Identify which cell holds the provided text, then report its (x, y) central coordinate. 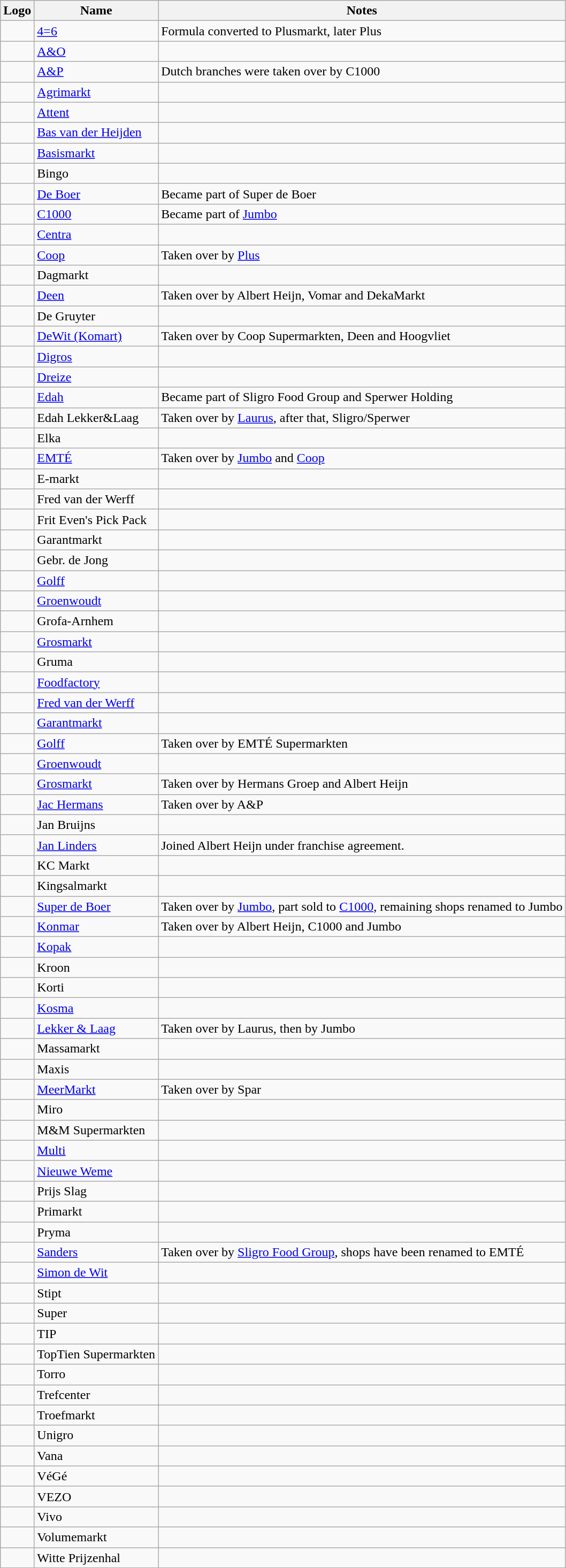
Kosma (96, 1008)
Witte Prijzenhal (96, 1558)
Lekker & Laag (96, 1028)
Jan Linders (96, 845)
Vivo (96, 1517)
Taken over by Albert Heijn, Vomar and DekaMarkt (362, 296)
Unigro (96, 1435)
Volumemarkt (96, 1537)
Logo (17, 11)
Kopak (96, 947)
Taken over by Hermans Groep and Albert Heijn (362, 784)
Primarkt (96, 1211)
Name (96, 11)
Taken over by Laurus, after that, Sligro/Sperwer (362, 418)
Simon de Wit (96, 1273)
Centra (96, 234)
Dutch branches were taken over by C1000 (362, 72)
C1000 (96, 214)
Miro (96, 1110)
A&O (96, 51)
Taken over by Coop Supermarkten, Deen and Hoogvliet (362, 336)
Trefcenter (96, 1395)
Kroon (96, 967)
Deen (96, 296)
Maxis (96, 1069)
Grofa-Arnhem (96, 621)
Multi (96, 1150)
MeerMarkt (96, 1089)
De Gruyter (96, 316)
VéGé (96, 1476)
Became part of Jumbo (362, 214)
Bas van der Heijden (96, 133)
Taken over by A&P (362, 804)
Foodfactory (96, 682)
Pryma (96, 1232)
Frit Even's Pick Pack (96, 519)
Taken over by Jumbo, part sold to C1000, remaining shops renamed to Jumbo (362, 906)
Prijs Slag (96, 1191)
A&P (96, 72)
Gruma (96, 662)
Troefmarkt (96, 1415)
Massamarkt (96, 1049)
Elka (96, 438)
Torro (96, 1374)
4=6 (96, 31)
Bingo (96, 173)
Attent (96, 112)
Became part of Super de Boer (362, 194)
Super de Boer (96, 906)
Taken over by Albert Heijn, C1000 and Jumbo (362, 927)
Basismarkt (96, 153)
Jan Bruijns (96, 825)
EMTÉ (96, 458)
Dreize (96, 377)
Taken over by Spar (362, 1089)
E-markt (96, 479)
Jac Hermans (96, 804)
Konmar (96, 927)
Sanders (96, 1252)
Taken over by Plus (362, 255)
M&M Supermarkten (96, 1130)
Gebr. de Jong (96, 560)
TopTien Supermarkten (96, 1354)
Vana (96, 1456)
Notes (362, 11)
Taken over by Laurus, then by Jumbo (362, 1028)
DeWit (Komart) (96, 336)
Agrimarkt (96, 92)
Formula converted to Plusmarkt, later Plus (362, 31)
Became part of Sligro Food Group and Sperwer Holding (362, 397)
Stipt (96, 1293)
Korti (96, 988)
Nieuwe Weme (96, 1171)
Super (96, 1313)
Dagmarkt (96, 275)
Joined Albert Heijn under franchise agreement. (362, 845)
Digros (96, 357)
VEZO (96, 1496)
Edah Lekker&Laag (96, 418)
Edah (96, 397)
De Boer (96, 194)
TIP (96, 1334)
Taken over by Jumbo and Coop (362, 458)
Kingsalmarkt (96, 886)
Coop (96, 255)
KC Markt (96, 865)
Taken over by Sligro Food Group, shops have been renamed to EMTÉ (362, 1252)
Taken over by EMTÉ Supermarkten (362, 743)
